Provide the (x, y) coordinate of the cell's center where the given text is located.  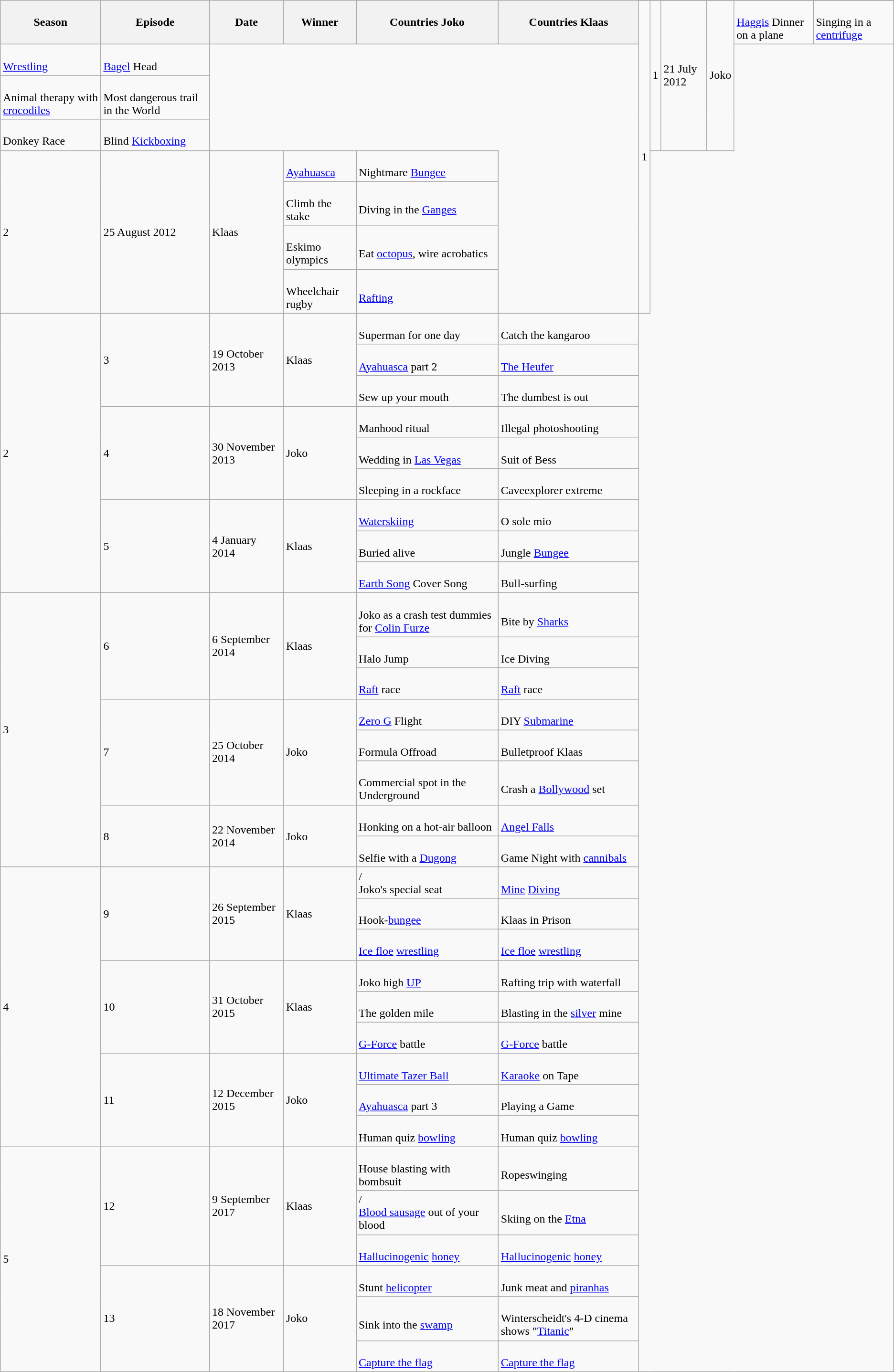
21 July 2012 (684, 75)
Selfie with a Dugong (427, 852)
Animal therapy with crocodiles (51, 97)
Singing in a centrifuge (853, 22)
Rafting (427, 291)
Eat octopus, wire acrobatics (427, 247)
7 (155, 752)
Manhood ritual (427, 422)
6 September 2014 (246, 646)
Commercial spot in the Underground (427, 783)
Klaas in Prison (568, 914)
Ayahuasca part 2 (427, 360)
Ultimate Tazer Ball (427, 1069)
6 (155, 646)
Angel Falls (568, 820)
Countries Joko (427, 22)
DIY Submarine (568, 714)
Junk meat and piranhas (568, 1281)
The Heufer (568, 360)
Karaoke on Tape (568, 1069)
Hook-bungee (427, 914)
Diving in the Ganges (427, 203)
Climb the stake (319, 203)
Ropeswinging (568, 1169)
Suit of Bess (568, 453)
Jungle Bungee (568, 546)
Superman for one day (427, 328)
/Blood sausage out of your blood (427, 1213)
25 October 2014 (246, 752)
Most dangerous trail in the World (155, 97)
9 (155, 914)
Game Night with cannibals (568, 852)
Halo Jump (427, 652)
Winner (319, 22)
Blasting in the silver mine (568, 1007)
Joko as a crash test dummies for Colin Furze (427, 615)
9 September 2017 (246, 1206)
18 November 2017 (246, 1319)
House blasting with bombsuit (427, 1169)
Bagel Head (155, 60)
Formula Offroad (427, 746)
Wheelchair rugby (319, 291)
Haggis Dinner on a plane (774, 22)
19 October 2013 (246, 360)
13 (155, 1319)
Date (246, 22)
Sink into the swamp (427, 1319)
Stunt helicopter (427, 1281)
Playing a Game (568, 1100)
Wrestling (51, 60)
Rafting trip with waterfall (568, 976)
4 January 2014 (246, 546)
Sew up your mouth (427, 390)
Bite by Sharks (568, 615)
The dumbest is out (568, 390)
Honking on a hot-air balloon (427, 820)
Blind Kickboxing (155, 135)
12 December 2015 (246, 1100)
25 August 2012 (155, 232)
Zero G Flight (427, 714)
Ayahuasca part 3 (427, 1100)
Episode (155, 22)
26 September 2015 (246, 914)
31 October 2015 (246, 1007)
12 (155, 1206)
Bull-surfing (568, 578)
/Joko's special seat (427, 882)
8 (155, 836)
Earth Song Cover Song (427, 578)
Countries Klaas (568, 22)
Season (51, 22)
Mine Diving (568, 882)
Bulletproof Klaas (568, 746)
Joko high UP (427, 976)
22 November 2014 (246, 836)
Nightmare Bungee (427, 166)
O sole mio (568, 516)
Buried alive (427, 546)
Wedding in Las Vegas (427, 453)
Caveexplorer extreme (568, 484)
Eskimo olympics (319, 247)
10 (155, 1007)
Winterscheidt's 4-D cinema shows "Titanic" (568, 1319)
Ice Diving (568, 652)
Crash a Bollywood set (568, 783)
Sleeping in a rockface (427, 484)
The golden mile (427, 1007)
Skiing on the Etna (568, 1213)
30 November 2013 (246, 453)
11 (155, 1100)
Illegal photoshooting (568, 422)
Catch the kangaroo (568, 328)
Waterskiing (427, 516)
Ayahuasca (319, 166)
Donkey Race (51, 135)
